Locate the cell with the specified text and output its (X, Y) center coordinate. 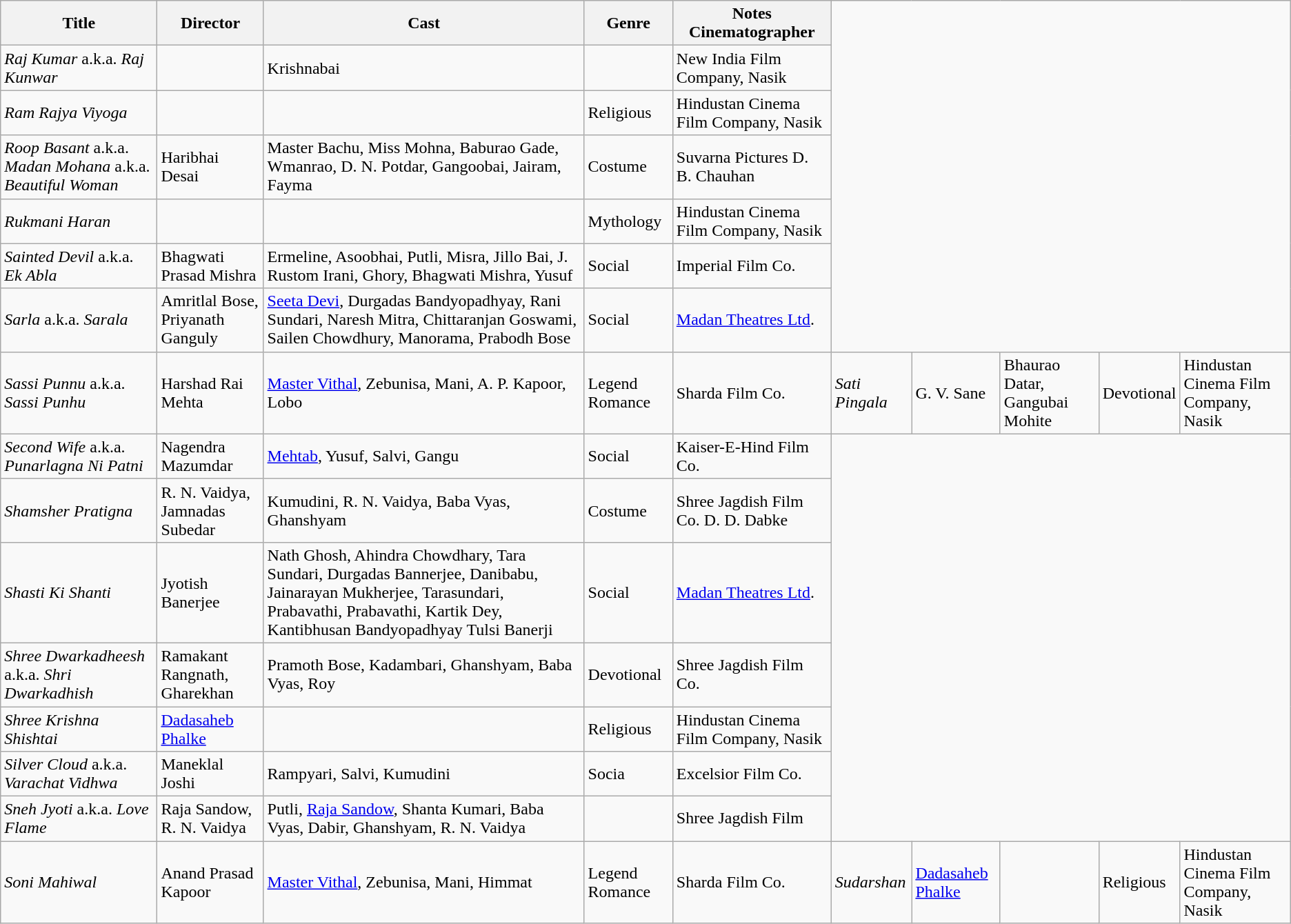
Imperial Film Co. (752, 266)
Roop Basant a.k.a. Madan Mohana a.k.a. Beautiful Woman (79, 167)
Rukmani Haran (79, 221)
Second Wife a.k.a. Punarlagna Ni Patni (79, 456)
Seeta Devi, Durgadas Bandyopadhyay, Rani Sundari, Naresh Mitra, Chittaranjan Goswami, Sailen Chowdhury, Manorama, Prabodh Bose (423, 320)
Putli, Raja Sandow, Shanta Kumari, Baba Vyas, Dabir, Ghanshyam, R. N. Vaidya (423, 819)
Excelsior Film Co. (752, 774)
Rampyari, Salvi, Kumudini (423, 774)
Master Bachu, Miss Mohna, Baburao Gade, Wmanrao, D. N. Potdar, Gangoobai, Jairam, Fayma (423, 167)
Shree Jagdish Film Co. (752, 674)
Cast (423, 23)
Nagendra Mazumdar (210, 456)
NotesCinematographer (752, 23)
Ramakant Rangnath, Gharekhan (210, 674)
Jyotish Banerjee (210, 592)
Sainted Devil a.k.a. Ek Abla (79, 266)
Sati Pingala (872, 393)
Haribhai Desai (210, 167)
Shree Jagdish Film (752, 819)
Krishnabai (423, 68)
Title (79, 23)
Bhaurao Datar, Gangubai Mohite (1050, 393)
Shree Jagdish Film Co. D. D. Dabke (752, 510)
Shamsher Pratigna (79, 510)
Maneklal Joshi (210, 774)
Sudarshan (872, 883)
Shasti Ki Shanti (79, 592)
R. N. Vaidya, Jamnadas Subedar (210, 510)
G. V. Sane (956, 393)
Sarla a.k.a. Sarala (79, 320)
Raja Sandow, R. N. Vaidya (210, 819)
Pramoth Bose, Kadambari, Ghanshyam, Baba Vyas, Roy (423, 674)
Bhagwati Prasad Mishra (210, 266)
Mythology (628, 221)
Silver Cloud a.k.a. Varachat Vidhwa (79, 774)
Socia (628, 774)
Raj Kumar a.k.a. Raj Kunwar (79, 68)
Suvarna Pictures D. B. Chauhan (752, 167)
Shree Krishna Shishtai (79, 728)
Ermeline, Asoobhai, Putli, Misra, Jillo Bai, J. Rustom Irani, Ghory, Bhagwati Mishra, Yusuf (423, 266)
Sassi Punnu a.k.a. Sassi Punhu (79, 393)
New India Film Company, Nasik (752, 68)
Soni Mahiwal (79, 883)
Genre (628, 23)
Kumudini, R. N. Vaidya, Baba Vyas, Ghanshyam (423, 510)
Master Vithal, Zebunisa, Mani, Himmat (423, 883)
Master Vithal, Zebunisa, Mani, A. P. Kapoor, Lobo (423, 393)
Ram Rajya Viyoga (79, 113)
Director (210, 23)
Kaiser-E-Hind Film Co. (752, 456)
Anand Prasad Kapoor (210, 883)
Mehtab, Yusuf, Salvi, Gangu (423, 456)
Shree Dwarkadheesh a.k.a. Shri Dwarkadhish (79, 674)
Amritlal Bose, Priyanath Ganguly (210, 320)
Sneh Jyoti a.k.a. Love Flame (79, 819)
Harshad Rai Mehta (210, 393)
